Return the (x, y) coordinate for the center point of the cell that contains the specified text.  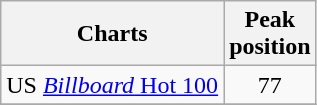
77 (270, 85)
Charts (112, 34)
US Billboard Hot 100 (112, 85)
Peakposition (270, 34)
